Locate the cell with the specified text and output its (X, Y) center coordinate. 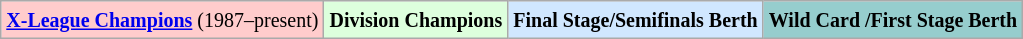
Division Champions (416, 20)
X-League Champions (1987–present) (162, 20)
Final Stage/Semifinals Berth (636, 20)
Wild Card /First Stage Berth (892, 20)
